Extract the [x, y] coordinate from the center of the cell holding the provided text.  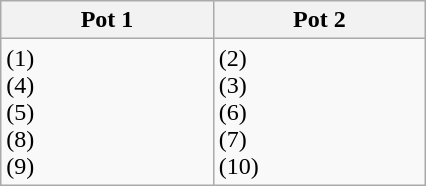
(2) (3) (6) (7) (10) [319, 112]
(1) (4) (5) (8) (9) [107, 112]
Pot 2 [319, 20]
Pot 1 [107, 20]
